From the cell containing the given text, extract its center point as [X, Y] coordinate. 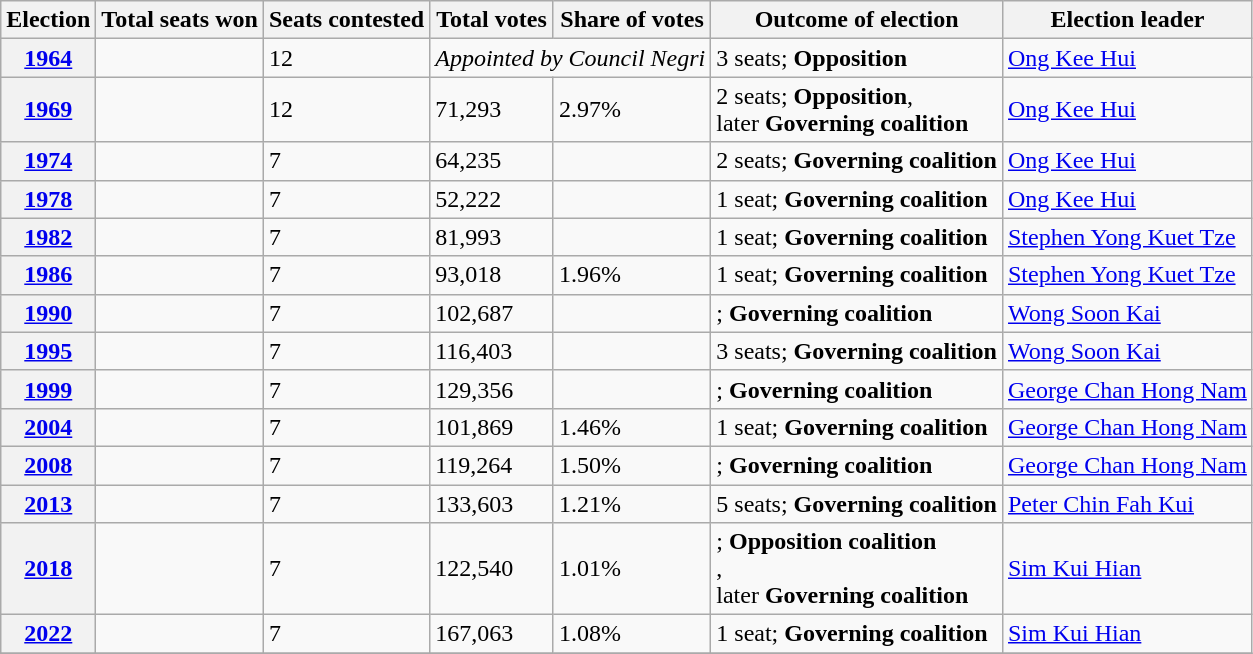
52,222 [492, 199]
116,403 [492, 351]
93,018 [492, 275]
102,687 [492, 313]
2018 [48, 569]
1969 [48, 110]
1964 [48, 58]
Total seats won [180, 20]
1.50% [632, 465]
1.08% [632, 634]
101,869 [492, 427]
2022 [48, 634]
133,603 [492, 503]
119,264 [492, 465]
5 seats; Governing coalition [857, 503]
1999 [48, 389]
Share of votes [632, 20]
81,993 [492, 237]
2008 [48, 465]
1.01% [632, 569]
Election leader [1127, 20]
Peter Chin Fah Kui [1127, 503]
1990 [48, 313]
2004 [48, 427]
2.97% [632, 110]
1995 [48, 351]
Election [48, 20]
1982 [48, 237]
2 seats; Opposition, later Governing coalition [857, 110]
Seats contested [346, 20]
1978 [48, 199]
129,356 [492, 389]
3 seats; Opposition [857, 58]
2013 [48, 503]
2 seats; Governing coalition [857, 161]
3 seats; Governing coalition [857, 351]
Total votes [492, 20]
Outcome of election [857, 20]
64,235 [492, 161]
167,063 [492, 634]
1974 [48, 161]
; Opposition coalition , later Governing coalition [857, 569]
Appointed by Council Negri [570, 58]
122,540 [492, 569]
1.96% [632, 275]
1986 [48, 275]
1.46% [632, 427]
1.21% [632, 503]
71,293 [492, 110]
